Provide the [x, y] coordinate of the cell's center where the given text is located.  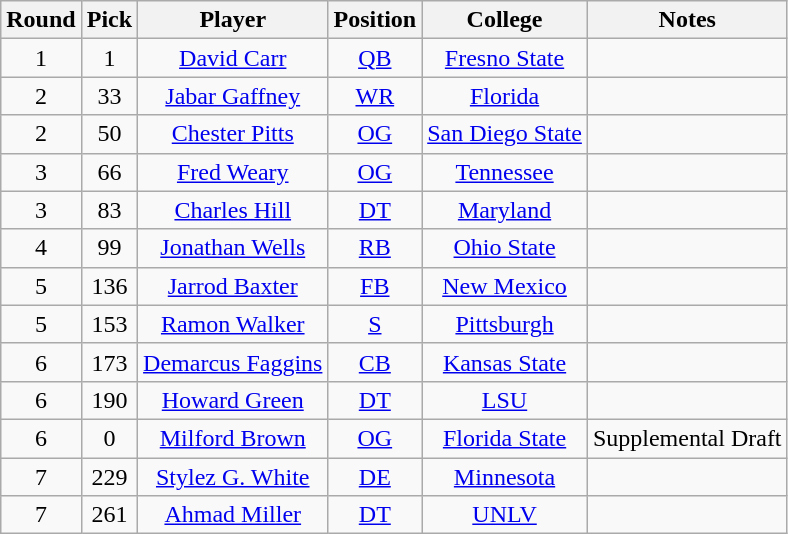
Ahmad Miller [233, 515]
153 [109, 324]
Chester Pitts [233, 134]
Ramon Walker [233, 324]
Ohio State [505, 248]
190 [109, 400]
New Mexico [505, 286]
David Carr [233, 58]
WR [375, 96]
Tennessee [505, 172]
Pick [109, 20]
229 [109, 477]
Kansas State [505, 362]
99 [109, 248]
Stylez G. White [233, 477]
Player [233, 20]
Florida State [505, 438]
Fresno State [505, 58]
San Diego State [505, 134]
136 [109, 286]
Jabar Gaffney [233, 96]
173 [109, 362]
RB [375, 248]
Jarrod Baxter [233, 286]
UNLV [505, 515]
Pittsburgh [505, 324]
33 [109, 96]
Round [41, 20]
Jonathan Wells [233, 248]
Fred Weary [233, 172]
Position [375, 20]
QB [375, 58]
261 [109, 515]
50 [109, 134]
Maryland [505, 210]
LSU [505, 400]
83 [109, 210]
Notes [687, 20]
Milford Brown [233, 438]
Florida [505, 96]
Supplemental Draft [687, 438]
4 [41, 248]
Minnesota [505, 477]
Charles Hill [233, 210]
DE [375, 477]
Demarcus Faggins [233, 362]
66 [109, 172]
College [505, 20]
0 [109, 438]
S [375, 324]
FB [375, 286]
CB [375, 362]
Howard Green [233, 400]
